Provide the (x, y) coordinate of the cell's center where the given text is located.  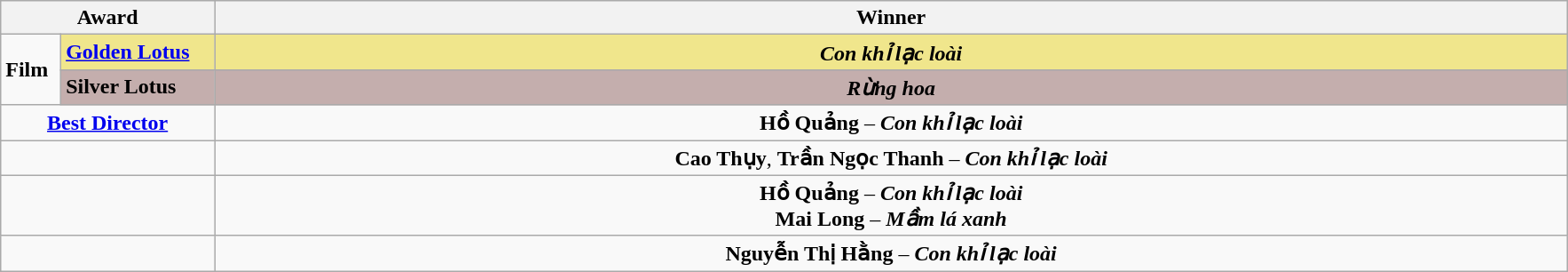
Winner (891, 18)
Silver Lotus (138, 87)
Cao Thụy, Trần Ngọc Thanh – Con khỉ lạc loài (891, 158)
Con khỉ lạc loài (891, 52)
Award (108, 18)
Hồ Quảng – Con khỉ lạc loài (891, 123)
Film (31, 69)
Best Director (108, 123)
Rừng hoa (891, 87)
Golden Lotus (138, 52)
Hồ Quảng – Con khỉ lạc loàiMai Long – Mầm lá xanh (891, 205)
Nguyễn Thị Hằng – Con khỉ lạc loài (891, 253)
